Find where the given text appears and provide that cell's center as [X, Y] coordinate. 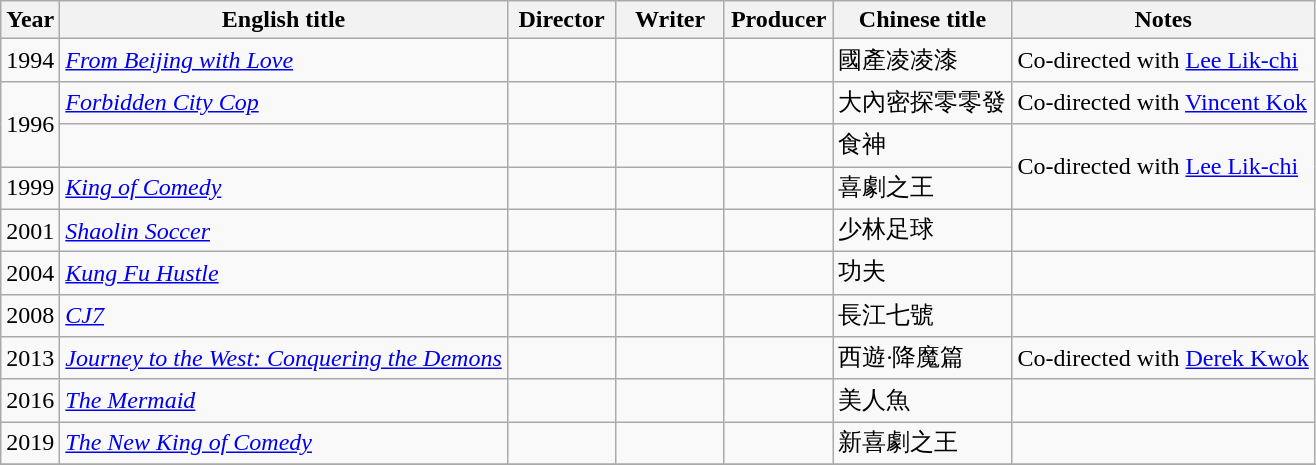
1999 [30, 188]
2013 [30, 358]
新喜劇之王 [922, 444]
English title [284, 20]
食神 [922, 146]
Journey to the West: Conquering the Demons [284, 358]
國產凌凌漆 [922, 60]
Year [30, 20]
King of Comedy [284, 188]
2001 [30, 230]
2019 [30, 444]
The New King of Comedy [284, 444]
Shaolin Soccer [284, 230]
2004 [30, 274]
少林足球 [922, 230]
The Mermaid [284, 400]
CJ7 [284, 316]
Co-directed with Vincent Kok [1163, 102]
1996 [30, 124]
Co-directed with Derek Kwok [1163, 358]
西遊·降魔篇 [922, 358]
美人魚 [922, 400]
長江七號 [922, 316]
Forbidden City Cop [284, 102]
功夫 [922, 274]
Producer [778, 20]
Notes [1163, 20]
1994 [30, 60]
2008 [30, 316]
2016 [30, 400]
From Beijing with Love [284, 60]
喜劇之王 [922, 188]
Kung Fu Hustle [284, 274]
Writer [670, 20]
Chinese title [922, 20]
Director [562, 20]
大內密探零零發 [922, 102]
